Capture the cell that displays the provided text and extract its [X, Y] central coordinate. 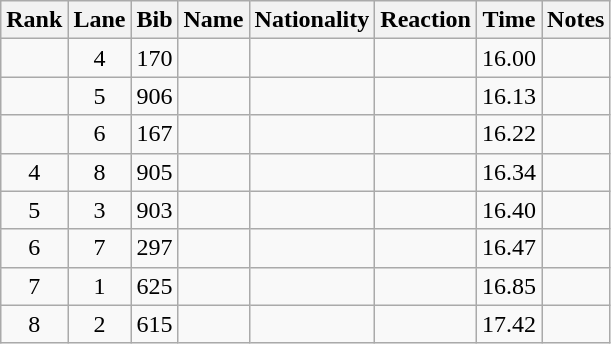
625 [154, 286]
2 [100, 324]
Rank [34, 20]
Nationality [312, 20]
Time [510, 20]
3 [100, 210]
16.40 [510, 210]
297 [154, 248]
16.00 [510, 58]
16.13 [510, 96]
170 [154, 58]
906 [154, 96]
16.85 [510, 286]
905 [154, 172]
615 [154, 324]
1 [100, 286]
16.22 [510, 134]
16.47 [510, 248]
903 [154, 210]
Bib [154, 20]
Lane [100, 20]
Notes [576, 20]
167 [154, 134]
Name [214, 20]
17.42 [510, 324]
16.34 [510, 172]
Reaction [426, 20]
